Detect which cell encompasses the target text, then output its (X, Y) center coordinate. 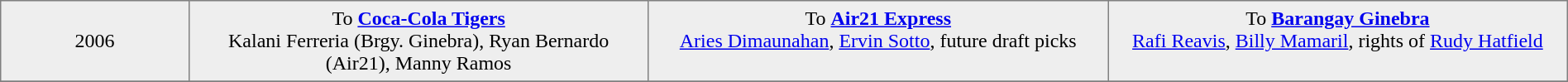
To Air21 ExpressAries Dimaunahan, Ervin Sotto, future draft picks (878, 41)
To Coca-Cola TigersKalani Ferreria (Brgy. Ginebra), Ryan Bernardo (Air21), Manny Ramos (418, 41)
2006 (95, 41)
To Barangay GinebraRafi Reavis, Billy Mamaril, rights of Rudy Hatfield (1338, 41)
